Find where the given text appears and provide that cell's center as (x, y) coordinate. 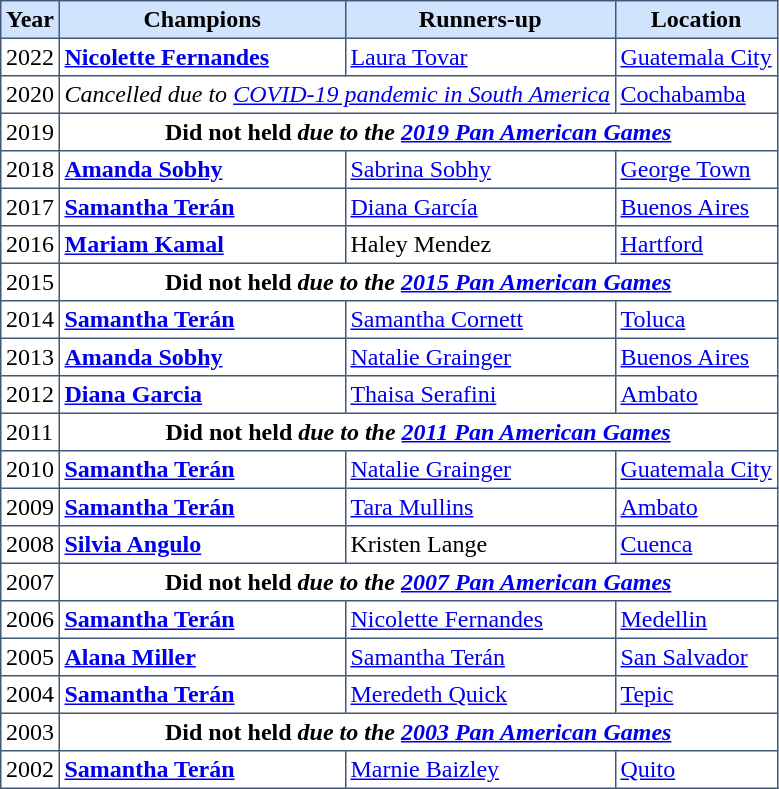
Mariam Kamal (202, 245)
Diana García (480, 207)
Year (30, 20)
2007 (30, 582)
Laura Tovar (480, 57)
Did not held due to the 2003 Pan American Games (418, 732)
Did not held due to the 2007 Pan American Games (418, 582)
Runners-up (480, 20)
San Salvador (696, 657)
2004 (30, 695)
Quito (696, 770)
Location (696, 20)
Toluca (696, 320)
2016 (30, 245)
2005 (30, 657)
2013 (30, 357)
Did not held due to the 2019 Pan American Games (418, 132)
Haley Mendez (480, 245)
Cancelled due to COVID-19 pandemic in South America (337, 95)
Meredeth Quick (480, 695)
2014 (30, 320)
Thaisa Serafini (480, 395)
Marnie Baizley (480, 770)
Cuenca (696, 545)
2018 (30, 170)
Tepic (696, 695)
Kristen Lange (480, 545)
Samantha Cornett (480, 320)
Tara Mullins (480, 507)
Did not held due to the 2011 Pan American Games (418, 432)
Silvia Angulo (202, 545)
2015 (30, 282)
2012 (30, 395)
Champions (202, 20)
2006 (30, 620)
2008 (30, 545)
George Town (696, 170)
Hartford (696, 245)
Did not held due to the 2015 Pan American Games (418, 282)
2019 (30, 132)
2003 (30, 732)
2011 (30, 432)
2017 (30, 207)
Diana Garcia (202, 395)
2002 (30, 770)
2022 (30, 57)
2010 (30, 470)
Sabrina Sobhy (480, 170)
2009 (30, 507)
Medellin (696, 620)
Cochabamba (696, 95)
2020 (30, 95)
Alana Miller (202, 657)
